Output the [X, Y] coordinate of the center of the cell containing the given text.  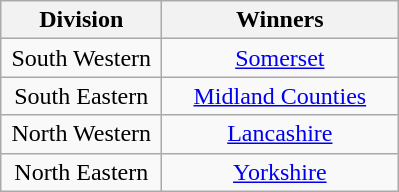
Lancashire [280, 134]
South Eastern [82, 96]
Division [82, 20]
North Western [82, 134]
Somerset [280, 58]
Winners [280, 20]
South Western [82, 58]
North Eastern [82, 172]
Midland Counties [280, 96]
Yorkshire [280, 172]
